Identify which cell holds the provided text, then report its (X, Y) central coordinate. 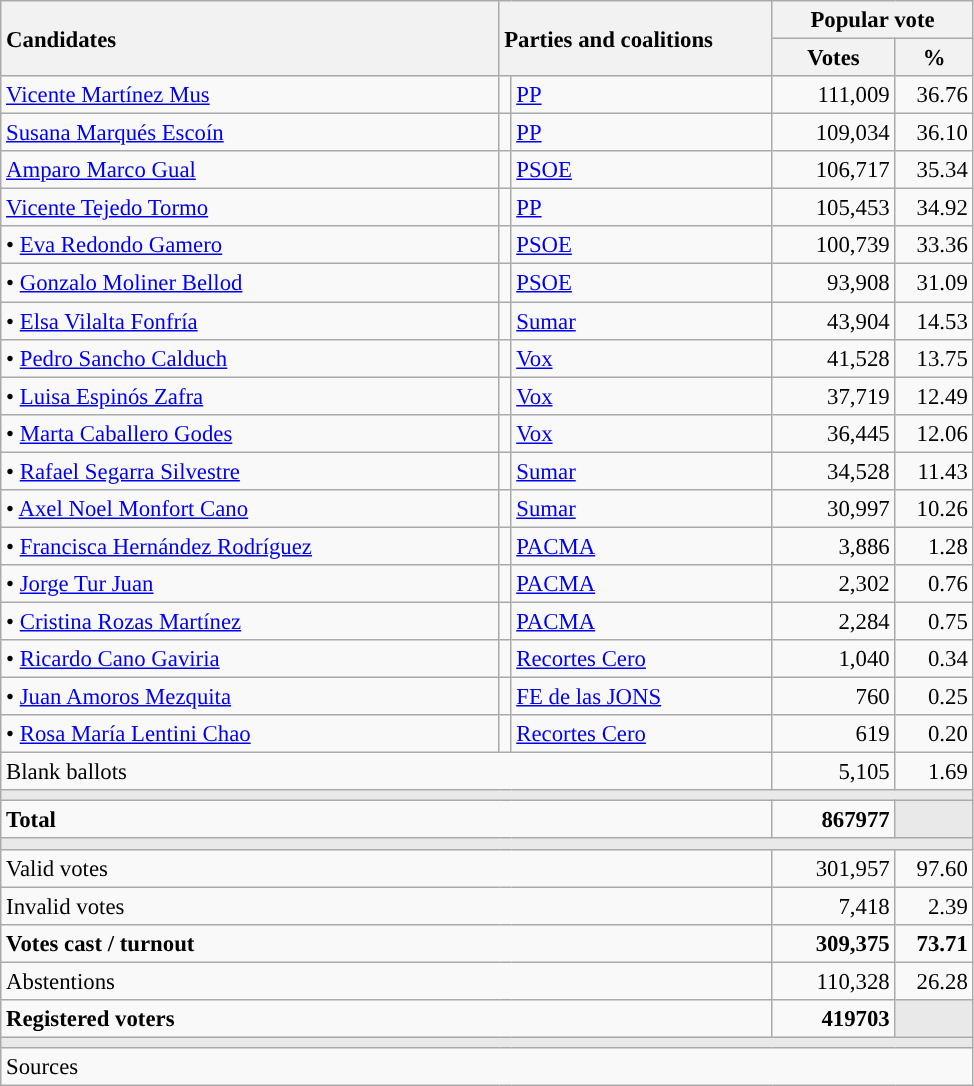
Amparo Marco Gual (250, 170)
33.36 (934, 245)
36.10 (934, 133)
760 (834, 697)
2,302 (834, 584)
Votes (834, 58)
Registered voters (386, 1019)
867977 (834, 820)
Sources (487, 1067)
0.75 (934, 621)
Candidates (250, 38)
3,886 (834, 546)
• Luisa Espinós Zafra (250, 396)
1,040 (834, 659)
13.75 (934, 358)
• Rosa María Lentini Chao (250, 734)
• Marta Caballero Godes (250, 433)
5,105 (834, 772)
34,528 (834, 471)
110,328 (834, 981)
1.28 (934, 546)
Total (386, 820)
Susana Marqués Escoín (250, 133)
36,445 (834, 433)
2,284 (834, 621)
419703 (834, 1019)
Vicente Tejedo Tormo (250, 208)
12.49 (934, 396)
• Cristina Rozas Martínez (250, 621)
0.25 (934, 697)
Invalid votes (386, 906)
37,719 (834, 396)
% (934, 58)
301,957 (834, 868)
41,528 (834, 358)
109,034 (834, 133)
12.06 (934, 433)
309,375 (834, 943)
26.28 (934, 981)
619 (834, 734)
• Francisca Hernández Rodríguez (250, 546)
• Eva Redondo Gamero (250, 245)
30,997 (834, 509)
Abstentions (386, 981)
14.53 (934, 321)
34.92 (934, 208)
10.26 (934, 509)
35.34 (934, 170)
Valid votes (386, 868)
Vicente Martínez Mus (250, 95)
• Ricardo Cano Gaviria (250, 659)
0.76 (934, 584)
36.76 (934, 95)
Popular vote (872, 20)
FE de las JONS (642, 697)
• Jorge Tur Juan (250, 584)
• Axel Noel Monfort Cano (250, 509)
1.69 (934, 772)
• Gonzalo Moliner Bellod (250, 283)
2.39 (934, 906)
93,908 (834, 283)
Parties and coalitions (636, 38)
43,904 (834, 321)
0.34 (934, 659)
100,739 (834, 245)
11.43 (934, 471)
106,717 (834, 170)
97.60 (934, 868)
0.20 (934, 734)
• Juan Amoros Mezquita (250, 697)
105,453 (834, 208)
73.71 (934, 943)
31.09 (934, 283)
111,009 (834, 95)
7,418 (834, 906)
• Pedro Sancho Calduch (250, 358)
• Elsa Vilalta Fonfría (250, 321)
Blank ballots (386, 772)
• Rafael Segarra Silvestre (250, 471)
Votes cast / turnout (386, 943)
